Determine the [x, y] coordinate at the center of the cell enclosing the given text.  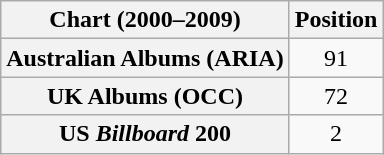
2 [336, 134]
Chart (2000–2009) [145, 20]
Australian Albums (ARIA) [145, 58]
Position [336, 20]
US Billboard 200 [145, 134]
72 [336, 96]
91 [336, 58]
UK Albums (OCC) [145, 96]
